Locate the cell with the specified text and output its [X, Y] center coordinate. 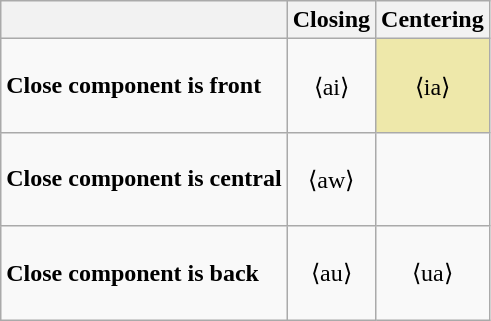
Close component is central [144, 179]
Close component is front [144, 86]
⟨aw⟩ [331, 179]
⟨ua⟩ [433, 273]
⟨ai⟩ [331, 86]
⟨ia⟩ [433, 86]
Centering [433, 20]
Close component is back [144, 273]
⟨au⟩ [331, 273]
Closing [331, 20]
